For the text-containing cell, return its midpoint in [X, Y] coordinate format. 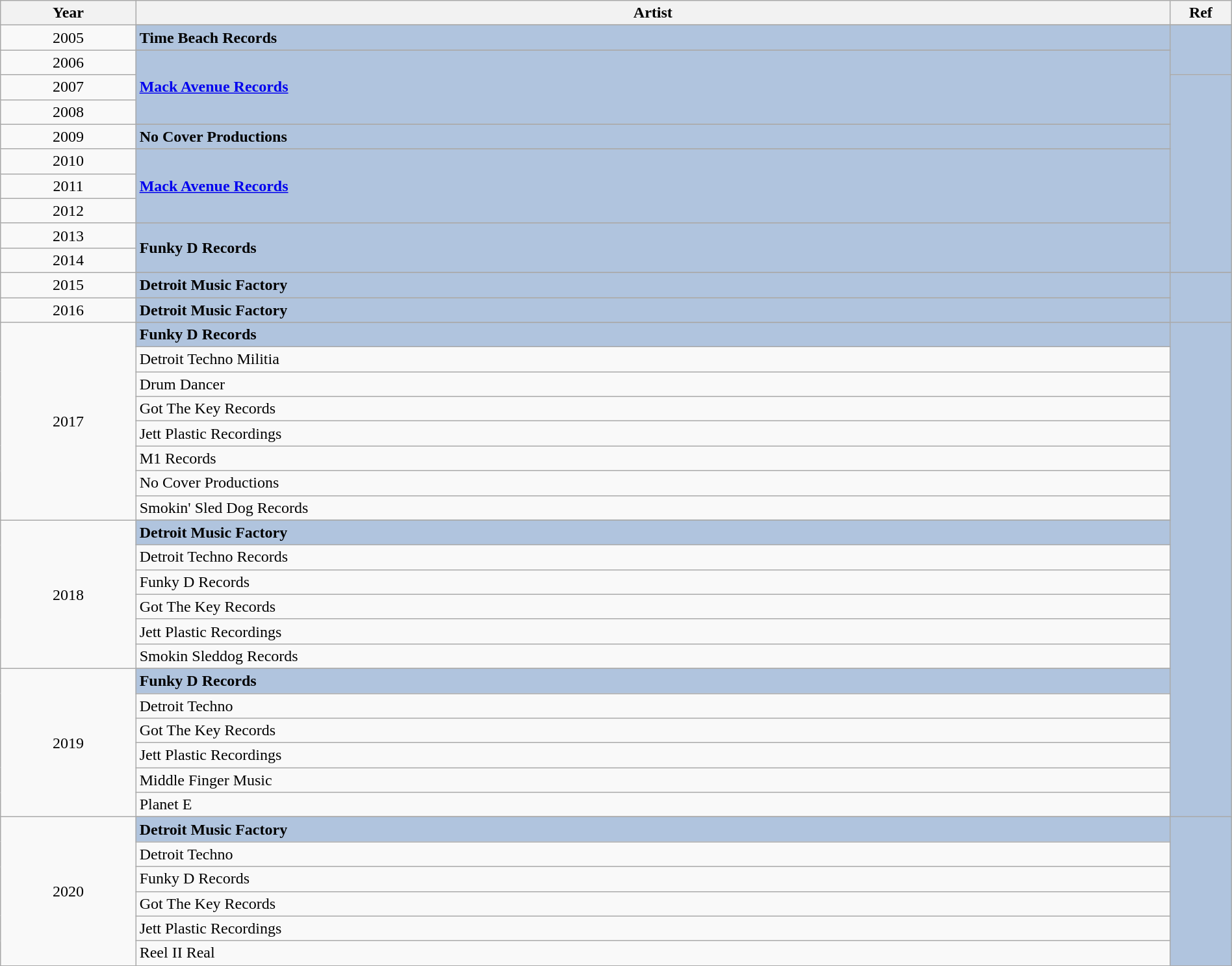
Artist [652, 13]
2007 [68, 87]
Ref [1201, 13]
Smokin' Sled Dog Records [652, 508]
Reel II Real [652, 953]
2014 [68, 260]
2020 [68, 891]
Planet E [652, 805]
Smokin Sleddog Records [652, 656]
2017 [68, 421]
Detroit Techno Records [652, 557]
2018 [68, 594]
Detroit Techno Militia [652, 359]
2006 [68, 62]
Drum Dancer [652, 384]
2019 [68, 742]
2013 [68, 235]
2016 [68, 310]
2005 [68, 38]
Year [68, 13]
2011 [68, 186]
2009 [68, 137]
2010 [68, 161]
2012 [68, 211]
2015 [68, 285]
Middle Finger Music [652, 780]
M1 Records [652, 458]
2008 [68, 112]
Time Beach Records [652, 38]
